From the cell containing the given text, extract its center point as [X, Y] coordinate. 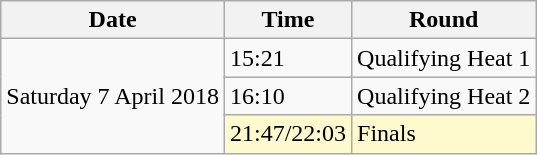
21:47/22:03 [288, 134]
Finals [444, 134]
16:10 [288, 96]
Qualifying Heat 1 [444, 58]
Date [113, 20]
Qualifying Heat 2 [444, 96]
Saturday 7 April 2018 [113, 96]
Round [444, 20]
Time [288, 20]
15:21 [288, 58]
